Return (X, Y) of the center of cell containing provided text 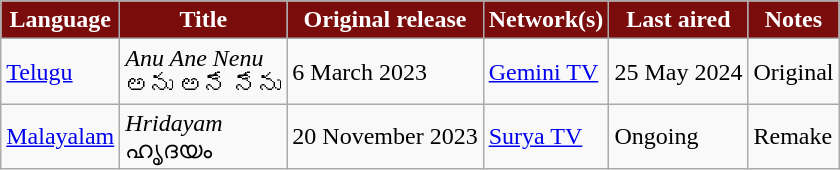
Malayalam (60, 136)
Last aired (678, 20)
25 May 2024 (678, 72)
Hridayam ഹൃദയം (204, 136)
Anu Ane Nenu అను అనే నేను (204, 72)
20 November 2023 (385, 136)
Gemini TV (546, 72)
Ongoing (678, 136)
Original (794, 72)
6 March 2023 (385, 72)
Original release (385, 20)
Title (204, 20)
Surya TV (546, 136)
Network(s) (546, 20)
Notes (794, 20)
Language (60, 20)
Telugu (60, 72)
Remake (794, 136)
